Search for the cell housing the specified text and yield its (x, y) center coordinate. 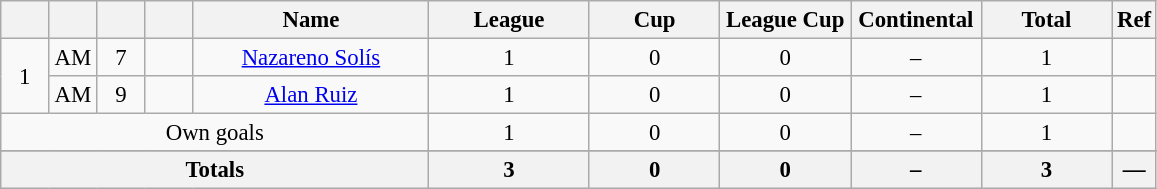
Continental (916, 20)
7 (121, 58)
Totals (215, 170)
League Cup (786, 20)
Name (311, 20)
Cup (654, 20)
Alan Ruiz (311, 95)
9 (121, 95)
Own goals (215, 133)
— (1134, 170)
Nazareno Solís (311, 58)
League (510, 20)
Ref (1134, 20)
Total (1046, 20)
